Determine the (X, Y) coordinate at the center of the cell enclosing the given text.  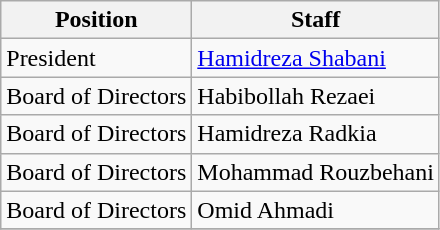
Omid Ahmadi (316, 210)
Hamidreza Radkia (316, 134)
Habibollah Rezaei (316, 96)
Staff (316, 20)
Hamidreza Shabani (316, 58)
President (96, 58)
Mohammad Rouzbehani (316, 172)
Position (96, 20)
